Identify which cell holds the provided text, then report its [x, y] central coordinate. 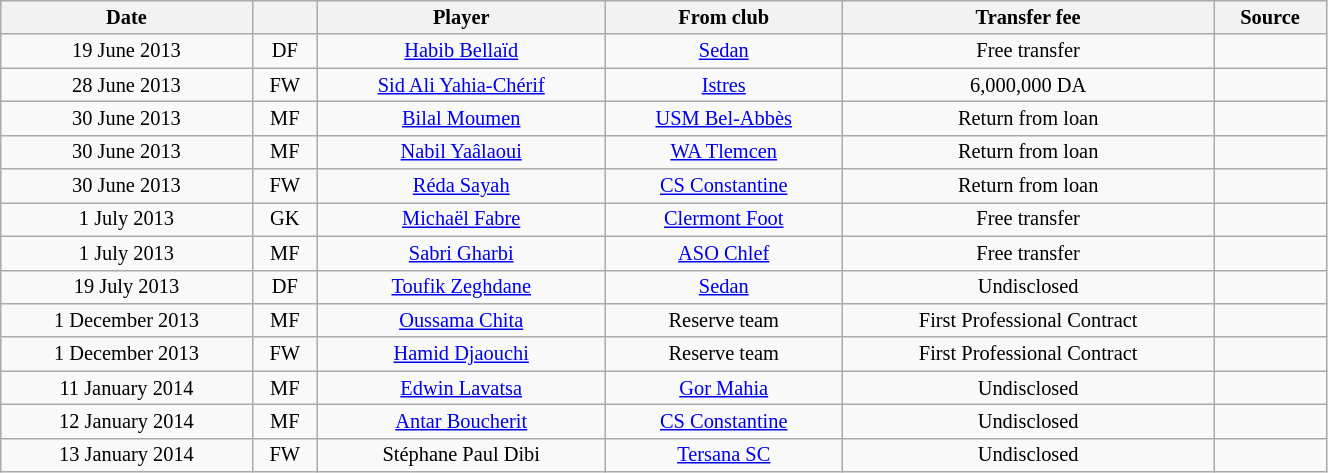
GK [284, 219]
Nabil Yaâlaoui [462, 152]
Clermont Foot [724, 219]
Réda Sayah [462, 186]
Sid Ali Yahia-Chérif [462, 85]
Toufik Zeghdane [462, 287]
Hamid Djaouchi [462, 354]
USM Bel-Abbès [724, 118]
From club [724, 17]
19 June 2013 [126, 51]
Edwin Lavatsa [462, 388]
Sabri Gharbi [462, 253]
Player [462, 17]
11 January 2014 [126, 388]
Oussama Chita [462, 320]
28 June 2013 [126, 85]
Habib Bellaïd [462, 51]
Bilal Moumen [462, 118]
Stéphane Paul Dibi [462, 455]
Istres [724, 85]
19 July 2013 [126, 287]
ASO Chlef [724, 253]
Tersana SC [724, 455]
6,000,000 DA [1028, 85]
13 January 2014 [126, 455]
Gor Mahia [724, 388]
WA Tlemcen [724, 152]
Date [126, 17]
Michaël Fabre [462, 219]
Source [1270, 17]
Transfer fee [1028, 17]
Antar Boucherit [462, 421]
12 January 2014 [126, 421]
